Return (X, Y) of the center of cell containing provided text 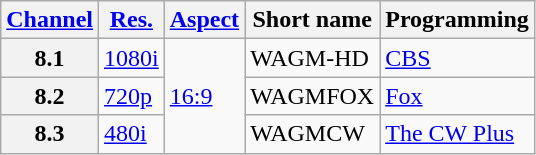
Res. (132, 20)
8.2 (50, 96)
16:9 (204, 96)
720p (132, 96)
1080i (132, 58)
Aspect (204, 20)
8.1 (50, 58)
Short name (312, 20)
8.3 (50, 134)
Programming (458, 20)
Channel (50, 20)
480i (132, 134)
The CW Plus (458, 134)
WAGM-HD (312, 58)
Fox (458, 96)
CBS (458, 58)
WAGMCW (312, 134)
WAGMFOX (312, 96)
